Scan for the cell matching the given text and deliver its (x, y) coordinate at center. 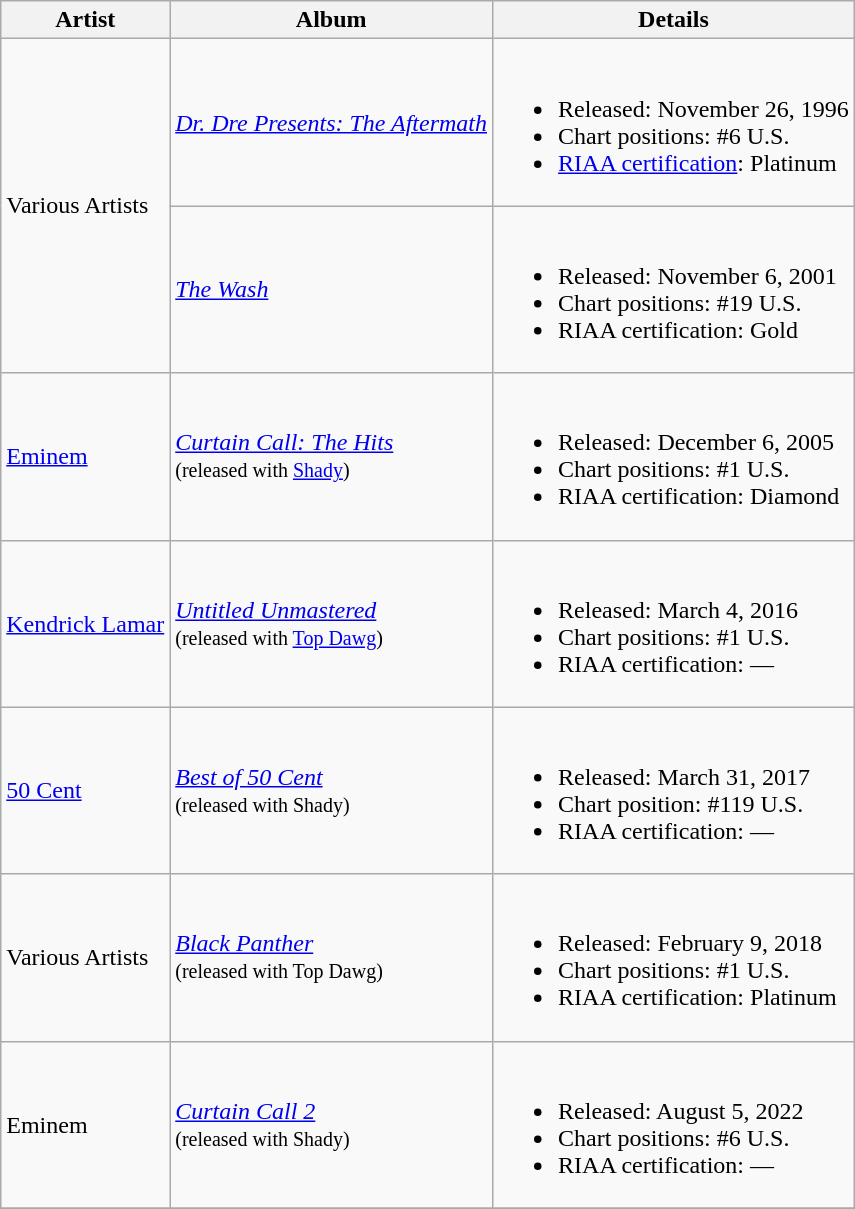
Released: August 5, 2022Chart positions: #6 U.S.RIAA certification: — (674, 1124)
Artist (86, 20)
Released: December 6, 2005Chart positions: #1 U.S.RIAA certification: Diamond (674, 456)
Untitled Unmastered (released with Top Dawg) (332, 624)
Curtain Call 2 (released with Shady) (332, 1124)
Black Panther (released with Top Dawg) (332, 958)
Released: November 26, 1996Chart positions: #6 U.S.RIAA certification: Platinum (674, 122)
Best of 50 Cent(released with Shady) (332, 790)
Dr. Dre Presents: The Aftermath (332, 122)
Curtain Call: The Hits (released with Shady) (332, 456)
Released: March 4, 2016Chart positions: #1 U.S.RIAA certification: — (674, 624)
Album (332, 20)
Released: February 9, 2018Chart positions: #1 U.S.RIAA certification: Platinum (674, 958)
Details (674, 20)
Kendrick Lamar (86, 624)
Released: March 31, 2017Chart position: #119 U.S.RIAA certification: — (674, 790)
50 Cent (86, 790)
Released: November 6, 2001Chart positions: #19 U.S.RIAA certification: Gold (674, 290)
The Wash (332, 290)
